Extract the (X, Y) coordinate from the center of the cell holding the provided text.  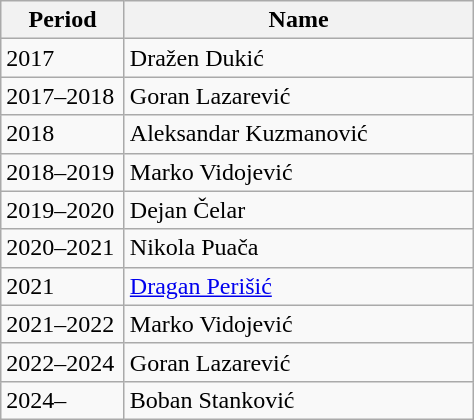
2017–2018 (63, 96)
2018–2019 (63, 172)
2021–2022 (63, 324)
Name (298, 20)
Aleksandar Kuzmanović (298, 134)
2019–2020 (63, 210)
Boban Stanković (298, 400)
2017 (63, 58)
2018 (63, 134)
2024– (63, 400)
Period (63, 20)
Dražen Dukić (298, 58)
2021 (63, 286)
Nikola Puača (298, 248)
Dejan Čelar (298, 210)
2022–2024 (63, 362)
2020–2021 (63, 248)
Dragan Perišić (298, 286)
